From the cell containing the given text, extract its center point as (x, y) coordinate. 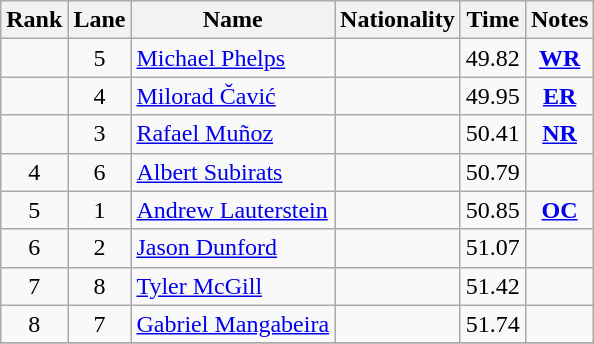
ER (559, 96)
Time (492, 20)
WR (559, 58)
Nationality (398, 20)
Tyler McGill (233, 286)
Milorad Čavić (233, 96)
1 (100, 210)
Andrew Lauterstein (233, 210)
50.85 (492, 210)
Albert Subirats (233, 172)
50.79 (492, 172)
OC (559, 210)
Rank (34, 20)
Notes (559, 20)
3 (100, 134)
NR (559, 134)
51.74 (492, 324)
49.82 (492, 58)
Name (233, 20)
Rafael Muñoz (233, 134)
Lane (100, 20)
2 (100, 248)
Jason Dunford (233, 248)
Michael Phelps (233, 58)
50.41 (492, 134)
51.07 (492, 248)
Gabriel Mangabeira (233, 324)
49.95 (492, 96)
51.42 (492, 286)
